Capture the cell that displays the provided text and extract its (x, y) central coordinate. 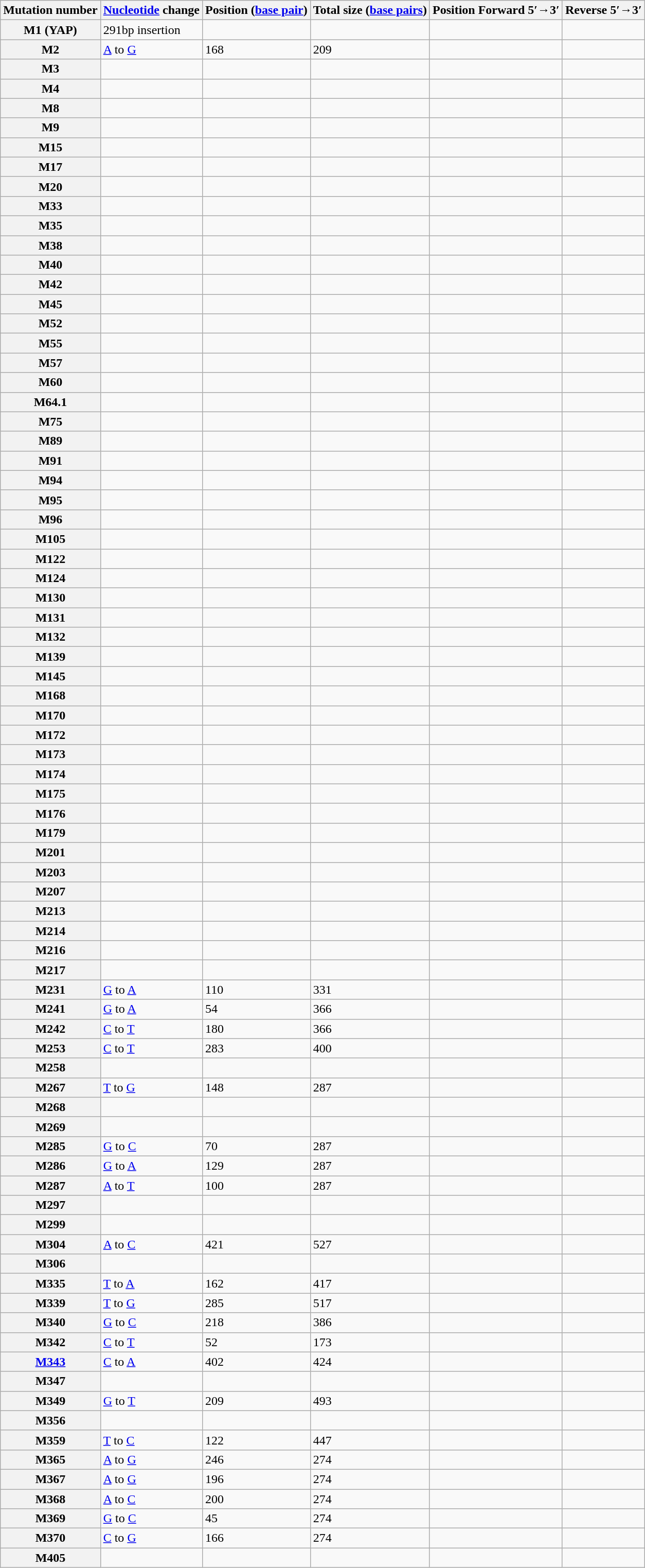
M64.1 (50, 402)
122 (257, 1440)
M139 (50, 657)
M367 (50, 1479)
M286 (50, 1166)
M95 (50, 500)
M168 (50, 696)
C to G (151, 1538)
M370 (50, 1538)
45 (257, 1519)
M1 (YAP) (50, 30)
M75 (50, 421)
148 (257, 1087)
162 (257, 1283)
M216 (50, 950)
M359 (50, 1440)
M132 (50, 637)
M349 (50, 1401)
M40 (50, 265)
M306 (50, 1264)
218 (257, 1323)
M304 (50, 1244)
180 (257, 1029)
M339 (50, 1303)
M175 (50, 794)
527 (370, 1244)
M33 (50, 206)
M267 (50, 1087)
M258 (50, 1068)
M176 (50, 813)
M214 (50, 931)
M268 (50, 1107)
M124 (50, 578)
M35 (50, 225)
Reverse 5′→3′ (603, 10)
M343 (50, 1362)
M347 (50, 1381)
400 (370, 1048)
M365 (50, 1459)
M179 (50, 833)
M356 (50, 1420)
173 (370, 1342)
M91 (50, 461)
M57 (50, 363)
M122 (50, 558)
M173 (50, 754)
129 (257, 1166)
M203 (50, 872)
M299 (50, 1225)
M15 (50, 147)
M105 (50, 539)
Position (base pair) (257, 10)
M45 (50, 304)
424 (370, 1362)
M405 (50, 1558)
M174 (50, 774)
M3 (50, 69)
M217 (50, 970)
M8 (50, 108)
T to A (151, 1283)
517 (370, 1303)
331 (370, 990)
M2 (50, 49)
M52 (50, 324)
M55 (50, 343)
M342 (50, 1342)
M130 (50, 598)
M96 (50, 519)
70 (257, 1146)
283 (257, 1048)
M335 (50, 1283)
Mutation number (50, 10)
246 (257, 1459)
T to C (151, 1440)
C to A (151, 1362)
493 (370, 1401)
196 (257, 1479)
M17 (50, 167)
386 (370, 1323)
M172 (50, 735)
402 (257, 1362)
52 (257, 1342)
G to T (151, 1401)
166 (257, 1538)
M60 (50, 382)
M369 (50, 1519)
M42 (50, 285)
M368 (50, 1499)
54 (257, 1009)
M207 (50, 892)
M201 (50, 852)
M253 (50, 1048)
M340 (50, 1323)
M241 (50, 1009)
421 (257, 1244)
M269 (50, 1126)
100 (257, 1185)
M38 (50, 245)
M213 (50, 911)
M242 (50, 1029)
M287 (50, 1185)
Nucleotide change (151, 10)
M145 (50, 676)
417 (370, 1283)
M131 (50, 618)
168 (257, 49)
M20 (50, 186)
M94 (50, 480)
M89 (50, 441)
M297 (50, 1205)
M9 (50, 128)
110 (257, 990)
M170 (50, 715)
Position Forward 5′→3′ (496, 10)
A to T (151, 1185)
M4 (50, 89)
Total size (base pairs) (370, 10)
M285 (50, 1146)
200 (257, 1499)
291bp insertion (151, 30)
285 (257, 1303)
M231 (50, 990)
447 (370, 1440)
